Return (x, y) of the center of cell containing provided text 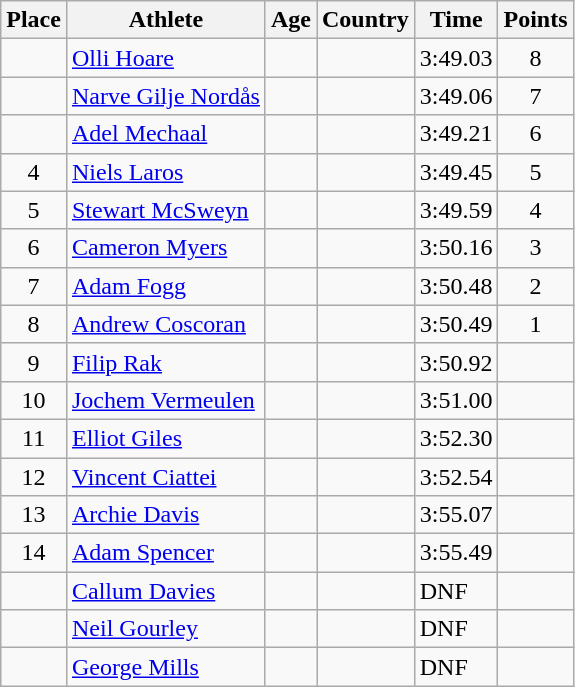
Adam Fogg (166, 286)
Archie Davis (166, 515)
Jochem Vermeulen (166, 400)
3:49.06 (456, 96)
Age (290, 20)
Athlete (166, 20)
3:49.59 (456, 210)
9 (34, 362)
Filip Rak (166, 362)
3:49.45 (456, 172)
14 (34, 553)
3:50.16 (456, 248)
2 (536, 286)
Cameron Myers (166, 248)
Adel Mechaal (166, 134)
11 (34, 438)
Callum Davies (166, 591)
Points (536, 20)
3:52.30 (456, 438)
3:52.54 (456, 477)
George Mills (166, 667)
3:50.49 (456, 324)
3:55.49 (456, 553)
Adam Spencer (166, 553)
3:50.92 (456, 362)
3:50.48 (456, 286)
3 (536, 248)
Neil Gourley (166, 629)
Place (34, 20)
10 (34, 400)
Time (456, 20)
12 (34, 477)
Andrew Coscoran (166, 324)
Niels Laros (166, 172)
Vincent Ciattei (166, 477)
Narve Gilje Nordås (166, 96)
Olli Hoare (166, 58)
13 (34, 515)
3:55.07 (456, 515)
3:49.21 (456, 134)
3:49.03 (456, 58)
Elliot Giles (166, 438)
Country (365, 20)
Stewart McSweyn (166, 210)
1 (536, 324)
3:51.00 (456, 400)
